Scan for the cell matching the given text and deliver its (x, y) coordinate at center. 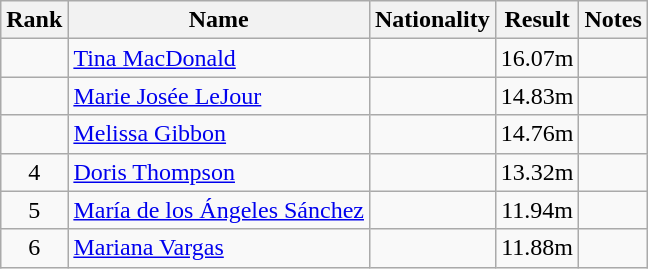
14.76m (537, 134)
Nationality (432, 20)
Rank (34, 20)
Tina MacDonald (219, 58)
Marie Josée LeJour (219, 96)
Notes (613, 20)
Result (537, 20)
11.94m (537, 210)
María de los Ángeles Sánchez (219, 210)
14.83m (537, 96)
Mariana Vargas (219, 248)
Doris Thompson (219, 172)
5 (34, 210)
Melissa Gibbon (219, 134)
11.88m (537, 248)
13.32m (537, 172)
16.07m (537, 58)
6 (34, 248)
4 (34, 172)
Name (219, 20)
